Search for the cell housing the specified text and yield its (x, y) center coordinate. 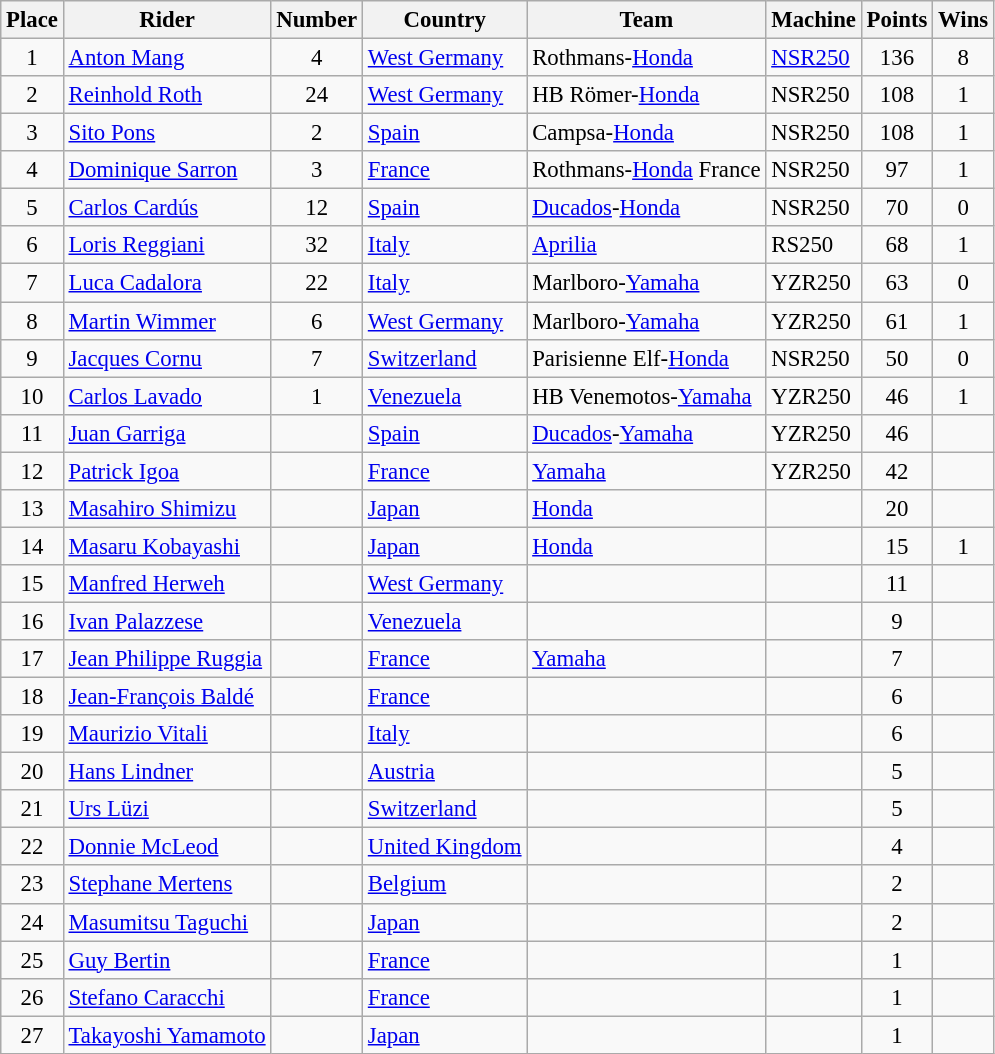
Masaru Kobayashi (167, 546)
Rothmans-Honda (646, 58)
Jean-François Baldé (167, 697)
97 (896, 170)
70 (896, 208)
Manfred Herweh (167, 584)
Loris Reggiani (167, 245)
Campsa-Honda (646, 133)
Stephane Mertens (167, 885)
13 (32, 509)
Carlos Lavado (167, 396)
61 (896, 321)
Masumitsu Taguchi (167, 922)
Takayoshi Yamamoto (167, 1035)
HB Venemotos-Yamaha (646, 396)
10 (32, 396)
50 (896, 358)
Masahiro Shimizu (167, 509)
32 (317, 245)
21 (32, 809)
Dominique Sarron (167, 170)
18 (32, 697)
27 (32, 1035)
RS250 (814, 245)
42 (896, 471)
Ivan Palazzese (167, 621)
Luca Cadalora (167, 283)
17 (32, 659)
Donnie McLeod (167, 847)
14 (32, 546)
Juan Garriga (167, 433)
19 (32, 734)
Urs Lüzi (167, 809)
Aprilia (646, 245)
Ducados-Yamaha (646, 433)
Place (32, 20)
Reinhold Roth (167, 95)
63 (896, 283)
Belgium (445, 885)
Guy Bertin (167, 960)
26 (32, 997)
Jacques Cornu (167, 358)
Rothmans-Honda France (646, 170)
16 (32, 621)
Austria (445, 772)
Parisienne Elf-Honda (646, 358)
Wins (964, 20)
Hans Lindner (167, 772)
Maurizio Vitali (167, 734)
Country (445, 20)
68 (896, 245)
Anton Mang (167, 58)
Stefano Caracchi (167, 997)
Ducados-Honda (646, 208)
Jean Philippe Ruggia (167, 659)
25 (32, 960)
Sito Pons (167, 133)
Patrick Igoa (167, 471)
Carlos Cardús (167, 208)
United Kingdom (445, 847)
136 (896, 58)
Rider (167, 20)
HB Römer-Honda (646, 95)
Points (896, 20)
Number (317, 20)
23 (32, 885)
Team (646, 20)
Machine (814, 20)
Martin Wimmer (167, 321)
